Provide the (X, Y) coordinate of the cell's center where the given text is located.  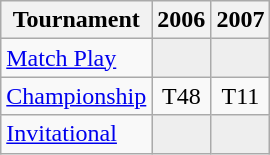
2006 (182, 20)
Tournament (76, 20)
Championship (76, 96)
Match Play (76, 58)
Invitational (76, 134)
T48 (182, 96)
2007 (240, 20)
T11 (240, 96)
